Output the [X, Y] coordinate of the center of the cell containing the given text.  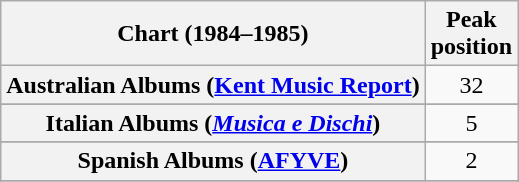
2 [471, 161]
Australian Albums (Kent Music Report) [213, 85]
5 [471, 123]
Chart (1984–1985) [213, 34]
Italian Albums (Musica e Dischi) [213, 123]
Spanish Albums (AFYVE) [213, 161]
32 [471, 85]
Peakposition [471, 34]
